Provide the [x, y] coordinate of the cell's center where the given text is located.  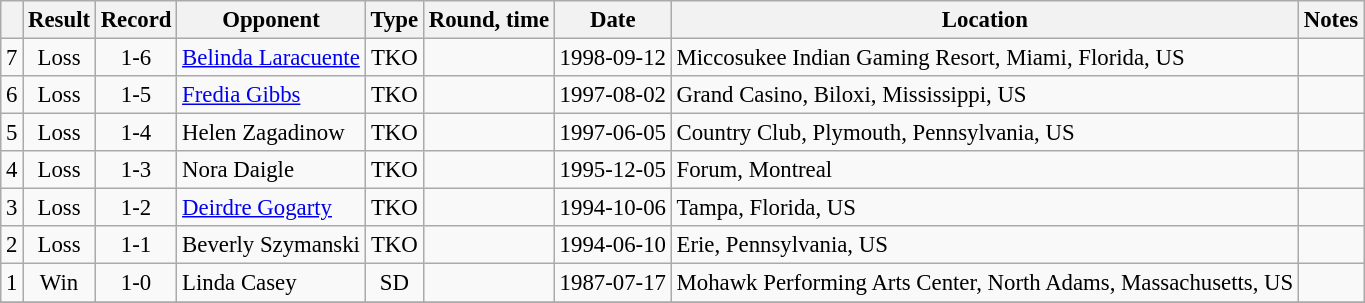
1-3 [136, 170]
Mohawk Performing Arts Center, North Adams, Massachusetts, US [984, 283]
Deirdre Gogarty [271, 208]
1-2 [136, 208]
1-0 [136, 283]
Miccosukee Indian Gaming Resort, Miami, Florida, US [984, 58]
Helen Zagadinow [271, 133]
1998-09-12 [612, 58]
Date [612, 20]
1994-10-06 [612, 208]
1-6 [136, 58]
1995-12-05 [612, 170]
5 [12, 133]
Type [394, 20]
1 [12, 283]
6 [12, 95]
1994-06-10 [612, 245]
Nora Daigle [271, 170]
1-5 [136, 95]
Forum, Montreal [984, 170]
Erie, Pennsylvania, US [984, 245]
Beverly Szymanski [271, 245]
1987-07-17 [612, 283]
Round, time [488, 20]
1997-06-05 [612, 133]
Grand Casino, Biloxi, Mississippi, US [984, 95]
1997-08-02 [612, 95]
Location [984, 20]
1-4 [136, 133]
7 [12, 58]
SD [394, 283]
Belinda Laracuente [271, 58]
Fredia Gibbs [271, 95]
4 [12, 170]
Result [60, 20]
Win [60, 283]
1-1 [136, 245]
Country Club, Plymouth, Pennsylvania, US [984, 133]
2 [12, 245]
Notes [1330, 20]
Tampa, Florida, US [984, 208]
3 [12, 208]
Opponent [271, 20]
Record [136, 20]
Linda Casey [271, 283]
